Return the [X, Y] coordinate for the center point of the cell that contains the specified text.  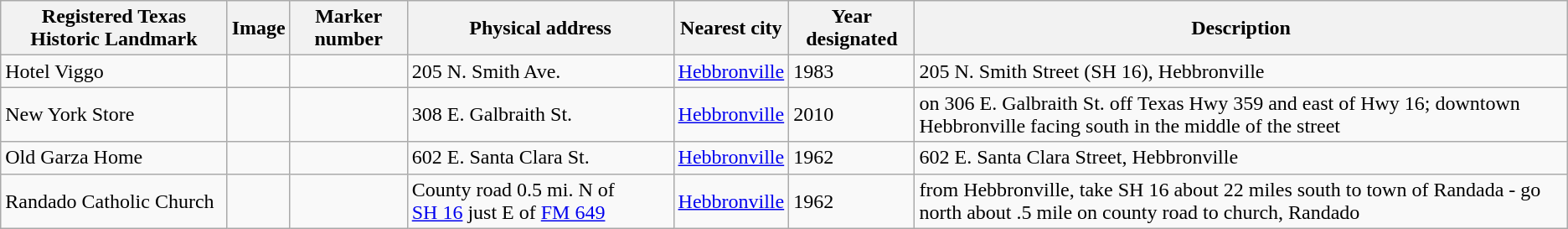
205 N. Smith Street (SH 16), Hebbronville [1241, 71]
on 306 E. Galbraith St. off Texas Hwy 359 and east of Hwy 16; downtown Hebbronville facing south in the middle of the street [1241, 114]
Physical address [540, 29]
Registered Texas Historic Landmark [114, 29]
Year designated [852, 29]
New York Store [114, 114]
Nearest city [731, 29]
Image [258, 29]
from Hebbronville, take SH 16 about 22 miles south to town of Randada - go north about .5 mile on county road to church, Randado [1241, 201]
County road 0.5 mi. N of SH 16 just E of FM 649 [540, 201]
308 E. Galbraith St. [540, 114]
205 N. Smith Ave. [540, 71]
2010 [852, 114]
1983 [852, 71]
Description [1241, 29]
602 E. Santa Clara Street, Hebbronville [1241, 158]
Randado Catholic Church [114, 201]
Marker number [348, 29]
602 E. Santa Clara St. [540, 158]
Hotel Viggo [114, 71]
Old Garza Home [114, 158]
